Extract the (X, Y) coordinate from the center of the cell holding the provided text.  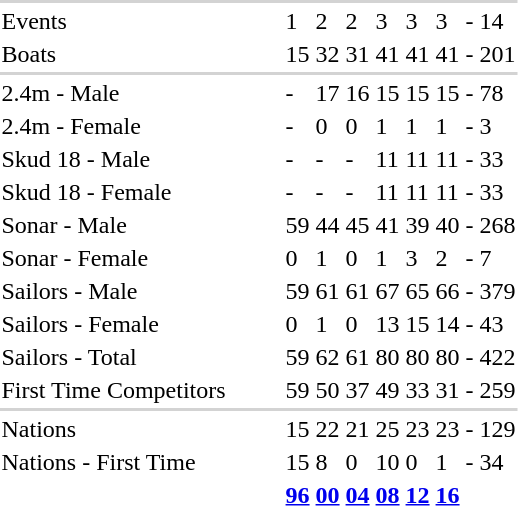
Sonar - Female (114, 258)
45 (358, 225)
44 (328, 225)
201 (498, 54)
39 (418, 225)
49 (388, 390)
Events (114, 21)
Sailors - Total (114, 357)
Skud 18 - Male (114, 159)
65 (418, 291)
Sonar - Male (114, 225)
Sailors - Male (114, 291)
2.4m - Male (114, 93)
2.4m - Female (114, 126)
25 (388, 429)
259 (498, 390)
62 (328, 357)
67 (388, 291)
32 (328, 54)
22 (328, 429)
First Time Competitors (114, 390)
37 (358, 390)
34 (498, 462)
40 (448, 225)
422 (498, 357)
16 (358, 93)
379 (498, 291)
13 (388, 324)
Boats (114, 54)
129 (498, 429)
Sailors - Female (114, 324)
7 (498, 258)
66 (448, 291)
78 (498, 93)
8 (328, 462)
50 (328, 390)
17 (328, 93)
Skud 18 - Female (114, 192)
21 (358, 429)
Nations (114, 429)
10 (388, 462)
43 (498, 324)
Nations - First Time (114, 462)
268 (498, 225)
